From the cell containing the given text, extract its center point as [x, y] coordinate. 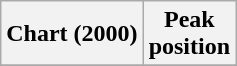
Chart (2000) [72, 34]
Peakposition [189, 34]
